Return the [x, y] coordinate for the center point of the cell that contains the specified text.  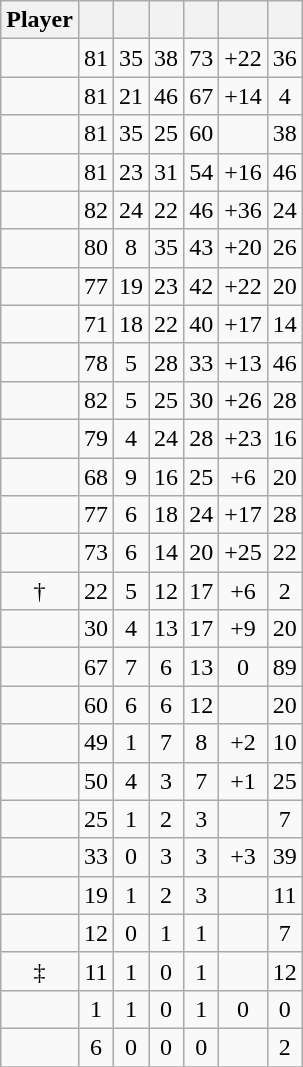
+23 [244, 438]
10 [284, 743]
+20 [244, 248]
+2 [244, 743]
9 [132, 477]
21 [132, 96]
43 [202, 248]
49 [96, 743]
71 [96, 324]
+14 [244, 96]
89 [284, 667]
54 [202, 172]
+9 [244, 629]
Player [40, 20]
+26 [244, 400]
+13 [244, 362]
‡ [40, 971]
+36 [244, 210]
68 [96, 477]
80 [96, 248]
50 [96, 781]
31 [166, 172]
40 [202, 324]
79 [96, 438]
+16 [244, 172]
+1 [244, 781]
42 [202, 286]
† [40, 591]
78 [96, 362]
+25 [244, 553]
+3 [244, 857]
39 [284, 857]
26 [284, 248]
36 [284, 58]
